Search for the cell housing the specified text and yield its (x, y) center coordinate. 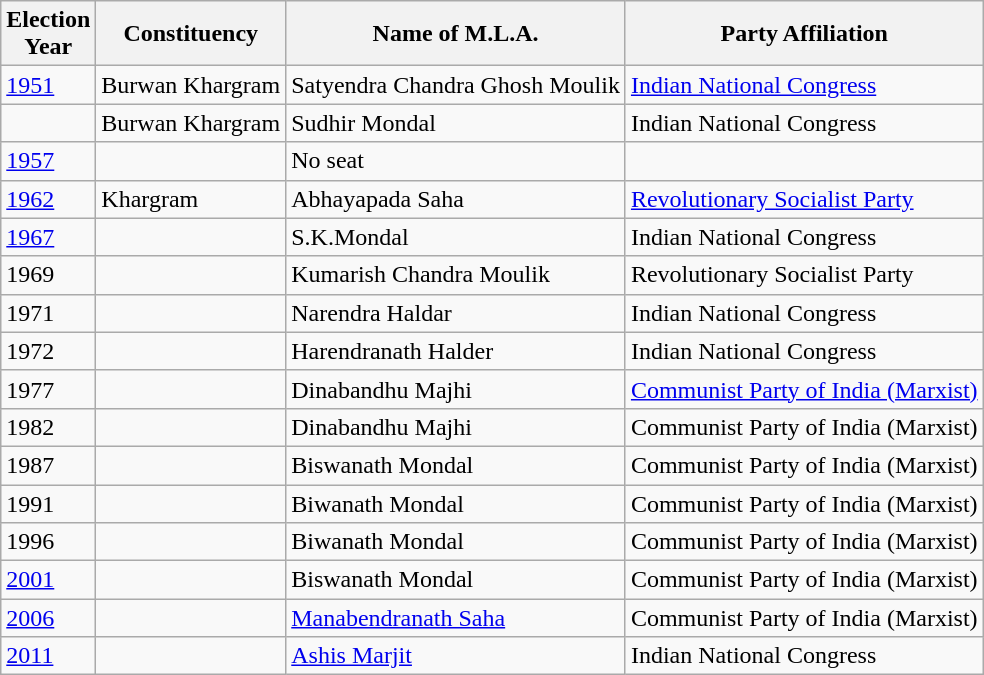
Khargram (191, 199)
Party Affiliation (804, 34)
Manabendranath Saha (456, 618)
Harendranath Halder (456, 351)
1972 (48, 351)
Kumarish Chandra Moulik (456, 275)
1957 (48, 161)
Satyendra Chandra Ghosh Moulik (456, 85)
1996 (48, 542)
2011 (48, 656)
Narendra Haldar (456, 313)
Name of M.L.A. (456, 34)
1967 (48, 237)
2006 (48, 618)
No seat (456, 161)
1969 (48, 275)
Sudhir Mondal (456, 123)
1962 (48, 199)
1991 (48, 503)
Ashis Marjit (456, 656)
Constituency (191, 34)
2001 (48, 580)
1987 (48, 465)
S.K.Mondal (456, 237)
1971 (48, 313)
1951 (48, 85)
Election Year (48, 34)
Abhayapada Saha (456, 199)
1982 (48, 427)
1977 (48, 389)
